Identify which cell holds the provided text, then report its [x, y] central coordinate. 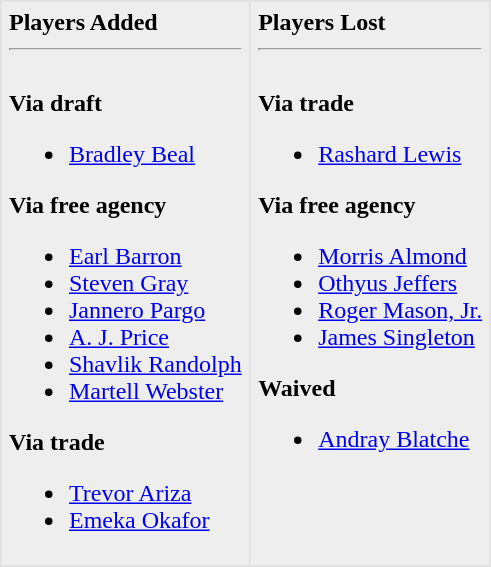
Players Lost Via tradeRashard LewisVia free agencyMorris AlmondOthyus JeffersRoger Mason, Jr.James SingletonWaivedAndray Blatche [370, 284]
